Locate the cell with the specified text and output its (X, Y) center coordinate. 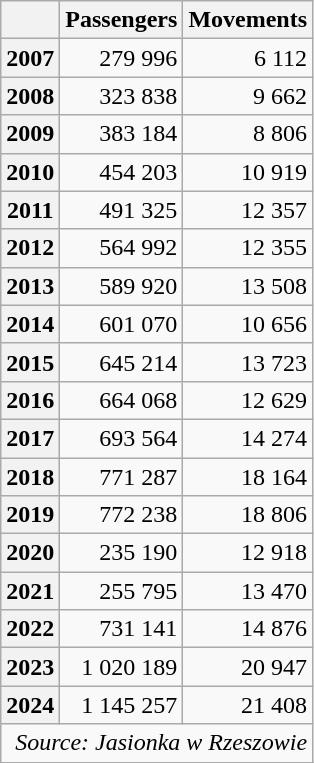
9 662 (248, 96)
13 723 (248, 362)
2023 (30, 667)
2010 (30, 172)
2021 (30, 591)
2024 (30, 705)
2015 (30, 362)
1 020 189 (122, 667)
2007 (30, 58)
13 508 (248, 286)
12 355 (248, 248)
18 806 (248, 515)
2011 (30, 210)
2013 (30, 286)
2018 (30, 477)
693 564 (122, 438)
772 238 (122, 515)
664 068 (122, 400)
564 992 (122, 248)
12 629 (248, 400)
601 070 (122, 324)
383 184 (122, 134)
2016 (30, 400)
2008 (30, 96)
2020 (30, 553)
8 806 (248, 134)
731 141 (122, 629)
Source: Jasionka w Rzeszowie (157, 743)
454 203 (122, 172)
771 287 (122, 477)
18 164 (248, 477)
14 274 (248, 438)
12 918 (248, 553)
2009 (30, 134)
2017 (30, 438)
6 112 (248, 58)
645 214 (122, 362)
21 408 (248, 705)
589 920 (122, 286)
235 190 (122, 553)
10 656 (248, 324)
279 996 (122, 58)
Movements (248, 20)
12 357 (248, 210)
255 795 (122, 591)
20 947 (248, 667)
10 919 (248, 172)
2019 (30, 515)
491 325 (122, 210)
Passengers (122, 20)
14 876 (248, 629)
13 470 (248, 591)
323 838 (122, 96)
2014 (30, 324)
2022 (30, 629)
2012 (30, 248)
1 145 257 (122, 705)
